From the cell containing the given text, extract its center point as (X, Y) coordinate. 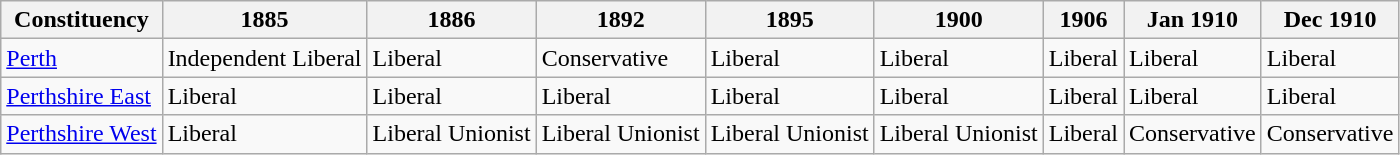
Perthshire East (82, 96)
Dec 1910 (1330, 20)
1886 (452, 20)
Perth (82, 58)
Constituency (82, 20)
Perthshire West (82, 134)
Jan 1910 (1193, 20)
1895 (790, 20)
1900 (958, 20)
1885 (264, 20)
1892 (620, 20)
1906 (1083, 20)
Independent Liberal (264, 58)
